Scan for the cell matching the given text and deliver its [x, y] coordinate at center. 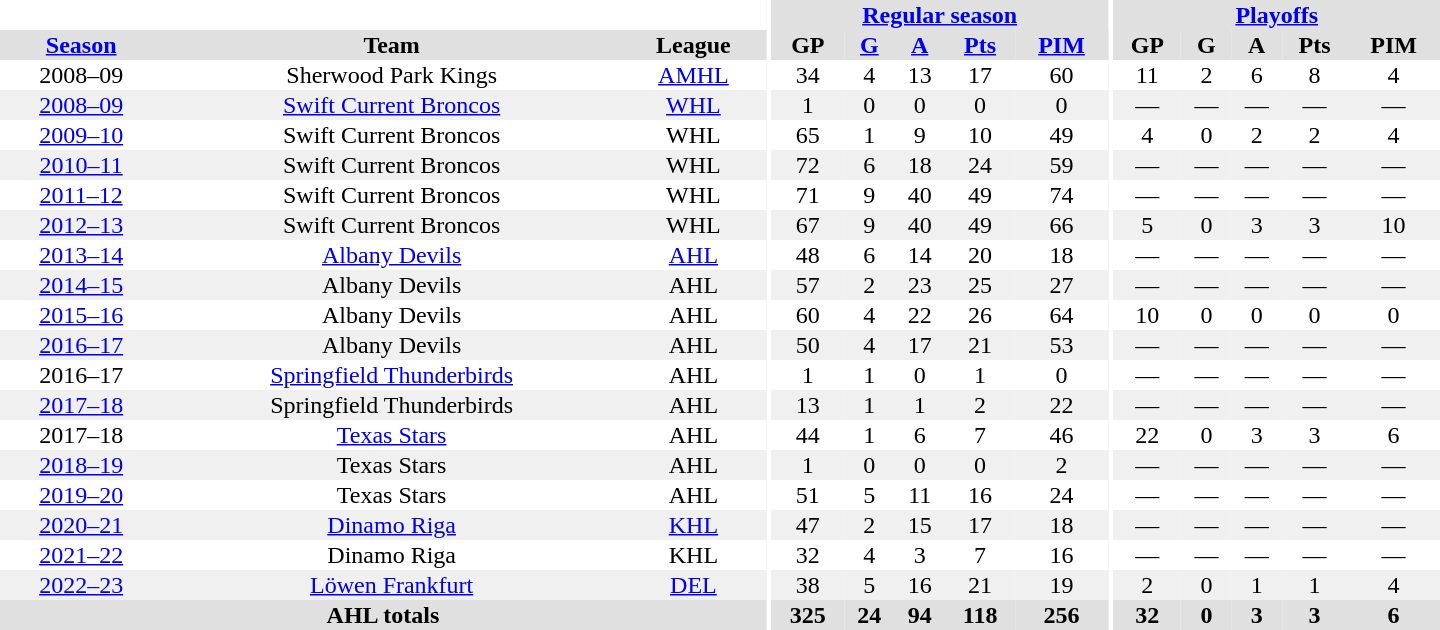
2020–21 [81, 525]
71 [808, 195]
27 [1062, 285]
67 [808, 225]
47 [808, 525]
26 [980, 315]
2022–23 [81, 585]
50 [808, 345]
325 [808, 615]
Sherwood Park Kings [392, 75]
2019–20 [81, 495]
14 [920, 255]
48 [808, 255]
8 [1314, 75]
Season [81, 45]
Regular season [939, 15]
2013–14 [81, 255]
34 [808, 75]
2021–22 [81, 555]
Löwen Frankfurt [392, 585]
2015–16 [81, 315]
74 [1062, 195]
256 [1062, 615]
66 [1062, 225]
23 [920, 285]
2009–10 [81, 135]
46 [1062, 435]
44 [808, 435]
57 [808, 285]
DEL [694, 585]
118 [980, 615]
65 [808, 135]
AMHL [694, 75]
15 [920, 525]
Playoffs [1276, 15]
2018–19 [81, 465]
51 [808, 495]
25 [980, 285]
53 [1062, 345]
94 [920, 615]
League [694, 45]
64 [1062, 315]
20 [980, 255]
2012–13 [81, 225]
38 [808, 585]
2010–11 [81, 165]
2011–12 [81, 195]
Team [392, 45]
59 [1062, 165]
72 [808, 165]
2014–15 [81, 285]
19 [1062, 585]
AHL totals [383, 615]
